Extract the (X, Y) coordinate from the center of the cell holding the provided text.  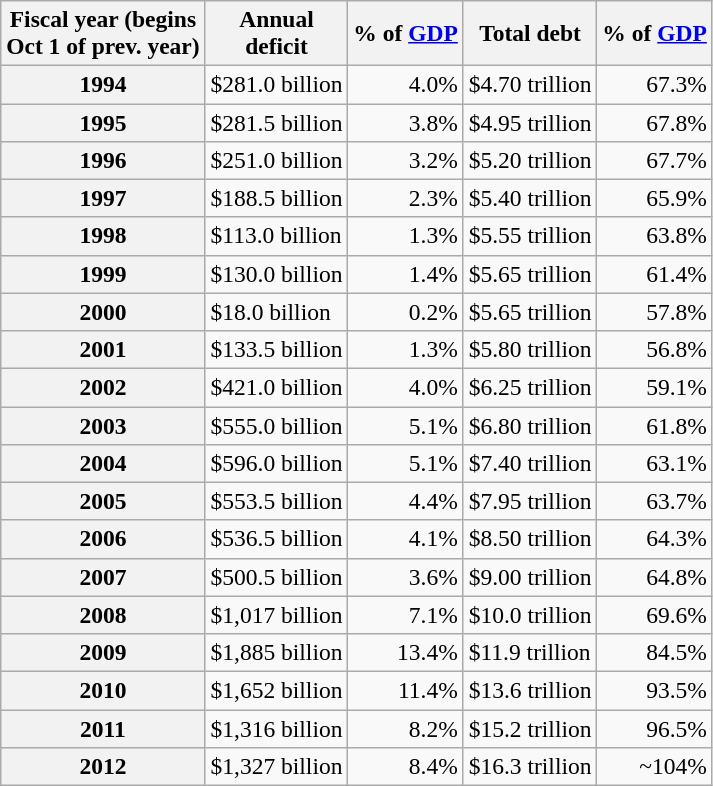
65.9% (654, 198)
1.4% (406, 274)
$133.5 billion (276, 349)
$1,327 billion (276, 766)
$1,316 billion (276, 728)
13.4% (406, 652)
2001 (103, 349)
$16.3 trillion (530, 766)
2011 (103, 728)
8.4% (406, 766)
1995 (103, 122)
$5.80 trillion (530, 349)
$251.0 billion (276, 160)
93.5% (654, 690)
$500.5 billion (276, 577)
2003 (103, 425)
56.8% (654, 349)
8.2% (406, 728)
$5.55 trillion (530, 236)
2012 (103, 766)
$421.0 billion (276, 387)
11.4% (406, 690)
3.8% (406, 122)
$5.20 trillion (530, 160)
67.3% (654, 84)
$1,017 billion (276, 615)
57.8% (654, 312)
2007 (103, 577)
0.2% (406, 312)
$11.9 trillion (530, 652)
67.7% (654, 160)
$5.40 trillion (530, 198)
$6.80 trillion (530, 425)
$6.25 trillion (530, 387)
4.4% (406, 501)
$130.0 billion (276, 274)
96.5% (654, 728)
1999 (103, 274)
61.4% (654, 274)
$1,885 billion (276, 652)
4.1% (406, 539)
$596.0 billion (276, 463)
1994 (103, 84)
$13.6 trillion (530, 690)
$9.00 trillion (530, 577)
2002 (103, 387)
$4.70 trillion (530, 84)
$536.5 billion (276, 539)
84.5% (654, 652)
67.8% (654, 122)
61.8% (654, 425)
3.2% (406, 160)
$188.5 billion (276, 198)
1998 (103, 236)
1996 (103, 160)
69.6% (654, 615)
1997 (103, 198)
Total debt (530, 32)
63.1% (654, 463)
2004 (103, 463)
2008 (103, 615)
2005 (103, 501)
$15.2 trillion (530, 728)
2006 (103, 539)
64.8% (654, 577)
$281.5 billion (276, 122)
Annual deficit (276, 32)
7.1% (406, 615)
~104% (654, 766)
$18.0 billion (276, 312)
$553.5 billion (276, 501)
63.7% (654, 501)
59.1% (654, 387)
Fiscal year (begins Oct 1 of prev. year) (103, 32)
3.6% (406, 577)
$113.0 billion (276, 236)
63.8% (654, 236)
2.3% (406, 198)
$1,652 billion (276, 690)
$281.0 billion (276, 84)
$7.40 trillion (530, 463)
$8.50 trillion (530, 539)
2010 (103, 690)
64.3% (654, 539)
2009 (103, 652)
$4.95 trillion (530, 122)
$10.0 trillion (530, 615)
$555.0 billion (276, 425)
2000 (103, 312)
$7.95 trillion (530, 501)
